Identify which cell holds the provided text, then report its [X, Y] central coordinate. 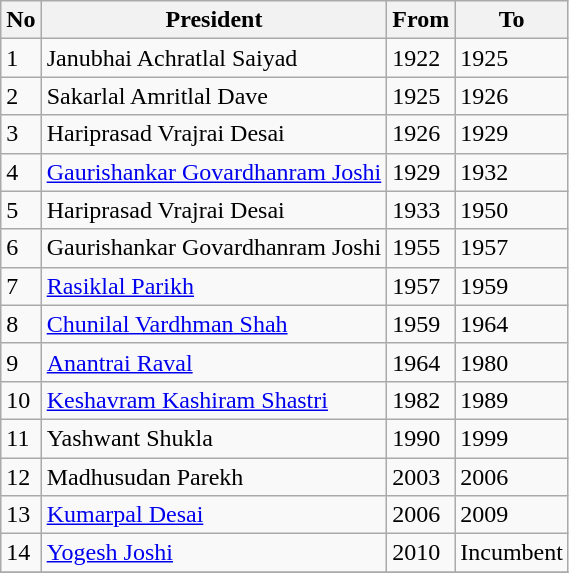
2 [21, 96]
1932 [512, 172]
Incumbent [512, 553]
1982 [421, 400]
9 [21, 362]
1950 [512, 210]
Yogesh Joshi [214, 553]
Sakarlal Amritlal Dave [214, 96]
1989 [512, 400]
11 [21, 438]
Madhusudan Parekh [214, 477]
1980 [512, 362]
No [21, 20]
President [214, 20]
12 [21, 477]
Janubhai Achratlal Saiyad [214, 58]
7 [21, 286]
8 [21, 324]
From [421, 20]
4 [21, 172]
Rasiklal Parikh [214, 286]
1 [21, 58]
1990 [421, 438]
Chunilal Vardhman Shah [214, 324]
13 [21, 515]
1922 [421, 58]
Keshavram Kashiram Shastri [214, 400]
1955 [421, 248]
5 [21, 210]
2009 [512, 515]
10 [21, 400]
1933 [421, 210]
1999 [512, 438]
Anantrai Raval [214, 362]
Kumarpal Desai [214, 515]
2010 [421, 553]
6 [21, 248]
3 [21, 134]
14 [21, 553]
Yashwant Shukla [214, 438]
2003 [421, 477]
To [512, 20]
